Locate the cell with the specified text and output its (X, Y) center coordinate. 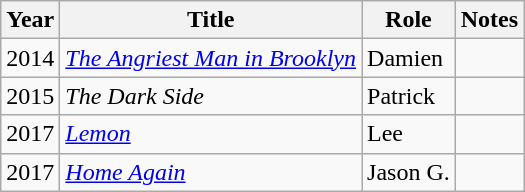
Lemon (211, 134)
Title (211, 20)
Patrick (409, 96)
Damien (409, 58)
The Angriest Man in Brooklyn (211, 58)
The Dark Side (211, 96)
Notes (489, 20)
Year (30, 20)
2015 (30, 96)
Lee (409, 134)
Role (409, 20)
Jason G. (409, 172)
Home Again (211, 172)
2014 (30, 58)
